Search for the cell housing the specified text and yield its (X, Y) center coordinate. 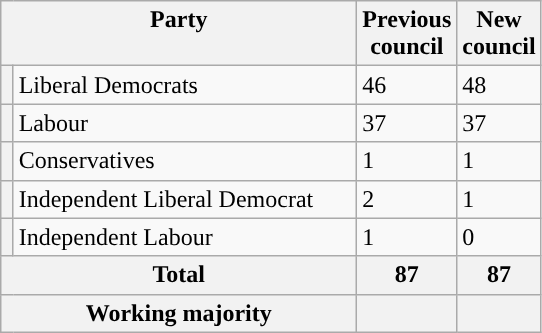
48 (499, 85)
Independent Labour (185, 237)
46 (407, 85)
New council (499, 34)
Independent Liberal Democrat (185, 199)
Total (179, 275)
2 (407, 199)
Liberal Democrats (185, 85)
Labour (185, 123)
Previous council (407, 34)
Working majority (179, 313)
Conservatives (185, 161)
0 (499, 237)
Party (179, 34)
